Locate the cell with the specified text and output its [X, Y] center coordinate. 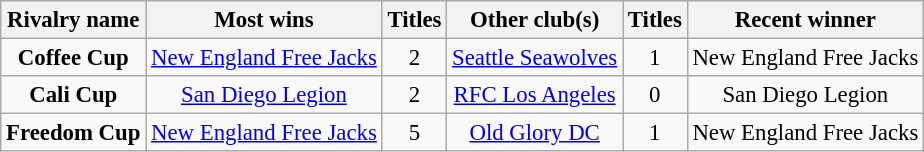
Seattle Seawolves [535, 58]
Coffee Cup [74, 58]
0 [654, 95]
Other club(s) [535, 20]
RFC Los Angeles [535, 95]
Cali Cup [74, 95]
Freedom Cup [74, 133]
Old Glory DC [535, 133]
Rivalry name [74, 20]
Most wins [264, 20]
Recent winner [805, 20]
5 [414, 133]
